Detect which cell encompasses the target text, then output its [x, y] center coordinate. 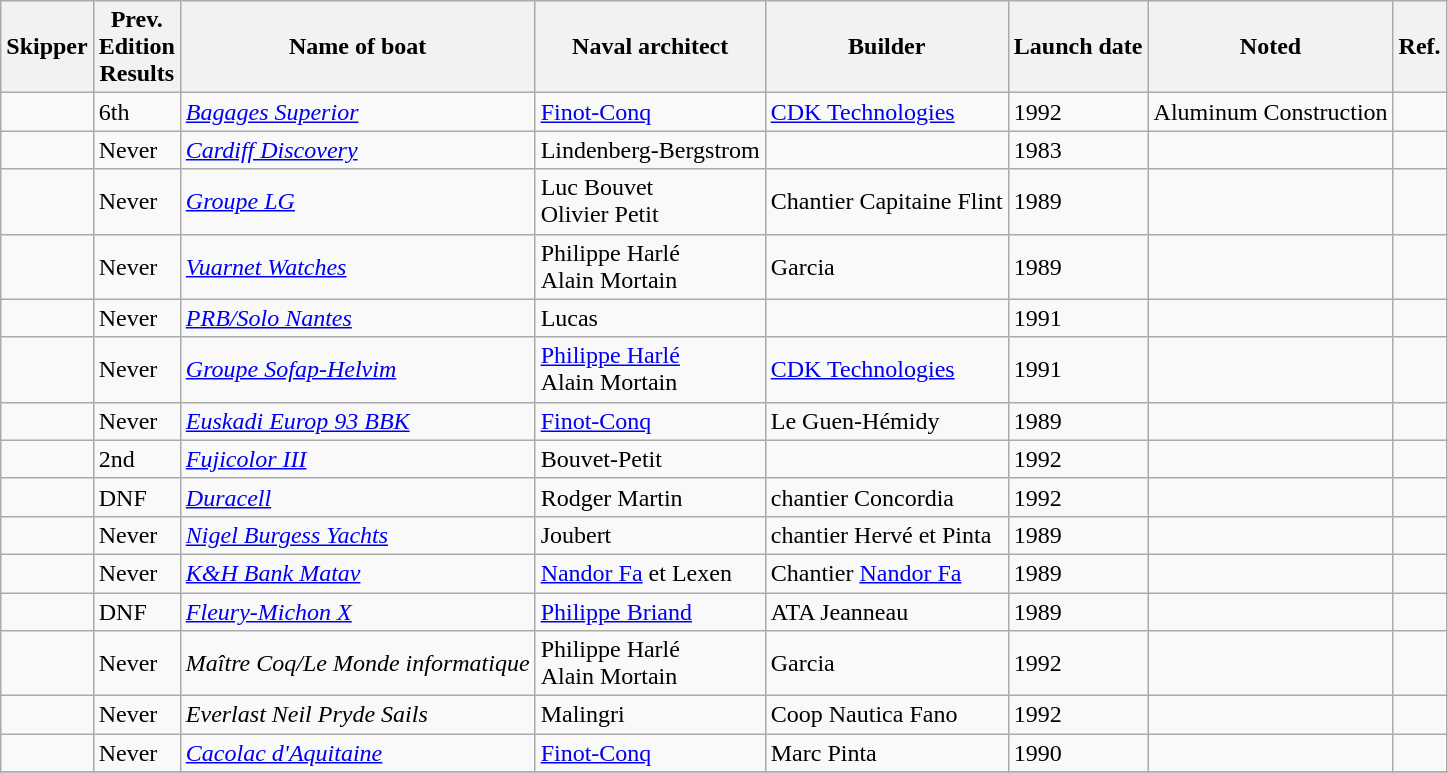
Cacolac d'Aquitaine [358, 753]
Everlast Neil Pryde Sails [358, 715]
Chantier Capitaine Flint [886, 202]
chantier Hervé et Pinta [886, 535]
Duracell [358, 497]
Chantier Nandor Fa [886, 573]
Builder [886, 47]
1983 [1078, 150]
Joubert [650, 535]
Le Guen-Hémidy [886, 421]
Lucas [650, 318]
Launch date [1078, 47]
Fujicolor III [358, 459]
Luc Bouvet Olivier Petit [650, 202]
Groupe LG [358, 202]
Maître Coq/Le Monde informatique [358, 664]
chantier Concordia [886, 497]
Marc Pinta [886, 753]
Nigel Burgess Yachts [358, 535]
Philippe Briand [650, 611]
Bagages Superior [358, 112]
Skipper [47, 47]
Prev.EditionResults [136, 47]
K&H Bank Matav [358, 573]
Ref. [1420, 47]
6th [136, 112]
Rodger Martin [650, 497]
ATA Jeanneau [886, 611]
Cardiff Discovery [358, 150]
PRB/Solo Nantes [358, 318]
Aluminum Construction [1270, 112]
Nandor Fa et Lexen [650, 573]
Name of boat [358, 47]
Noted [1270, 47]
Bouvet-Petit [650, 459]
Lindenberg-Bergstrom [650, 150]
Vuarnet Watches [358, 266]
Euskadi Europ 93 BBK [358, 421]
Naval architect [650, 47]
Malingri [650, 715]
Fleury-Michon X [358, 611]
Groupe Sofap-Helvim [358, 370]
2nd [136, 459]
Coop Nautica Fano [886, 715]
1990 [1078, 753]
